Locate the cell with the specified text and output its [x, y] center coordinate. 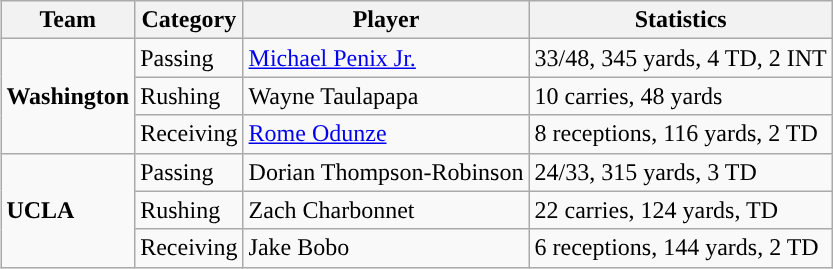
Wayne Taulapapa [386, 96]
UCLA [68, 210]
33/48, 345 yards, 4 TD, 2 INT [680, 58]
Dorian Thompson-Robinson [386, 172]
Team [68, 20]
Michael Penix Jr. [386, 58]
Zach Charbonnet [386, 210]
Statistics [680, 20]
10 carries, 48 yards [680, 96]
6 receptions, 144 yards, 2 TD [680, 248]
Jake Bobo [386, 248]
Category [189, 20]
24/33, 315 yards, 3 TD [680, 172]
Player [386, 20]
8 receptions, 116 yards, 2 TD [680, 134]
22 carries, 124 yards, TD [680, 210]
Rome Odunze [386, 134]
Washington [68, 96]
